Output the [x, y] coordinate of the center of the cell containing the given text.  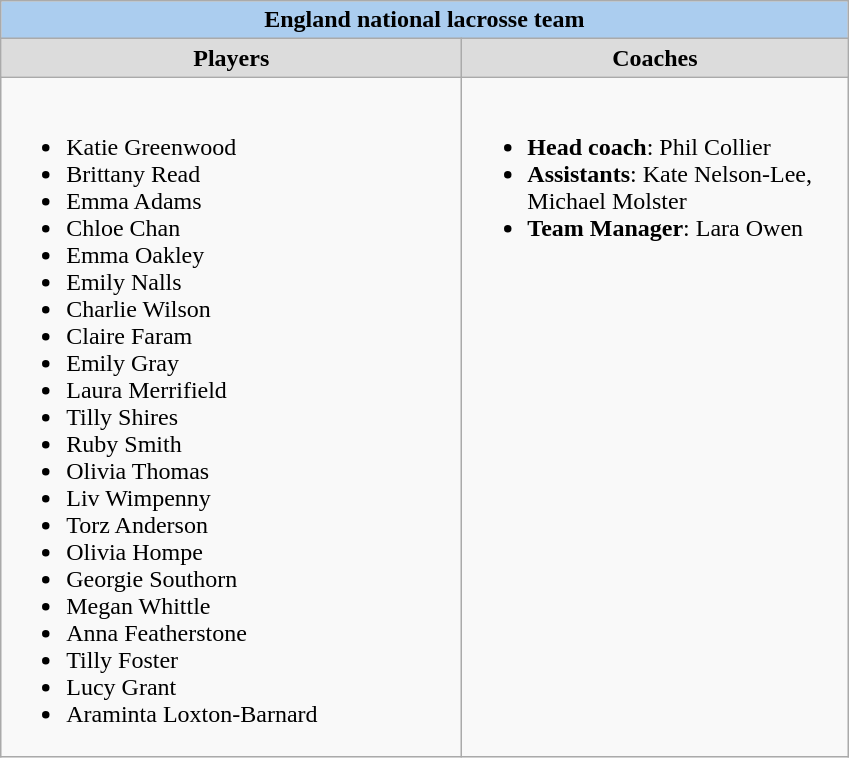
England national lacrosse team [424, 20]
Coaches [655, 58]
Players [232, 58]
Head coach: Phil CollierAssistants: Kate Nelson-Lee, Michael MolsterTeam Manager: Lara Owen [655, 417]
